Determine the [X, Y] coordinate at the center of the cell enclosing the given text.  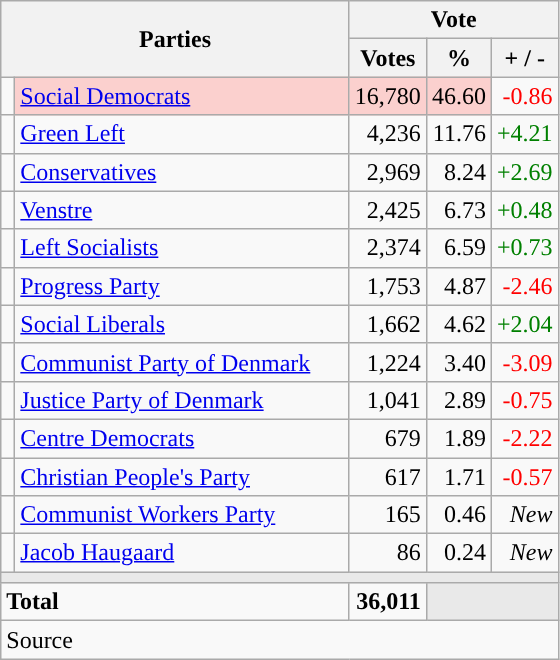
+2.04 [524, 324]
+4.21 [524, 134]
Centre Democrats [182, 438]
36,011 [388, 602]
2.89 [458, 400]
-0.57 [524, 477]
0.46 [458, 515]
Conservatives [182, 172]
1,662 [388, 324]
-3.09 [524, 362]
86 [388, 553]
+0.48 [524, 210]
4,236 [388, 134]
6.59 [458, 248]
Christian People's Party [182, 477]
-0.86 [524, 96]
1.71 [458, 477]
1,753 [388, 286]
1,224 [388, 362]
8.24 [458, 172]
4.87 [458, 286]
1.89 [458, 438]
617 [388, 477]
165 [388, 515]
2,969 [388, 172]
Green Left [182, 134]
46.60 [458, 96]
+ / - [524, 58]
Left Socialists [182, 248]
16,780 [388, 96]
Communist Party of Denmark [182, 362]
-2.22 [524, 438]
Parties [176, 39]
-0.75 [524, 400]
Venstre [182, 210]
4.62 [458, 324]
% [458, 58]
2,374 [388, 248]
679 [388, 438]
Votes [388, 58]
Progress Party [182, 286]
Total [176, 602]
1,041 [388, 400]
6.73 [458, 210]
Source [280, 640]
+0.73 [524, 248]
2,425 [388, 210]
Justice Party of Denmark [182, 400]
0.24 [458, 553]
Social Liberals [182, 324]
Vote [454, 20]
3.40 [458, 362]
Social Democrats [182, 96]
Communist Workers Party [182, 515]
Jacob Haugaard [182, 553]
-2.46 [524, 286]
+2.69 [524, 172]
11.76 [458, 134]
